Extract the [X, Y] coordinate from the center of the cell holding the provided text.  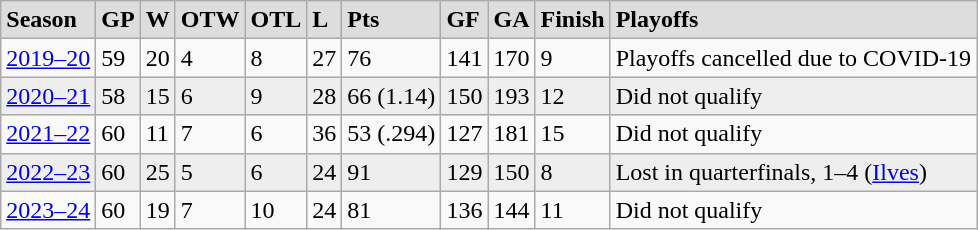
66 (1.14) [392, 96]
58 [118, 96]
141 [464, 58]
81 [392, 210]
193 [512, 96]
27 [324, 58]
127 [464, 134]
4 [210, 58]
10 [276, 210]
Playoffs cancelled due to COVID-19 [794, 58]
Finish [572, 20]
GF [464, 20]
2023–24 [48, 210]
Pts [392, 20]
5 [210, 172]
59 [118, 58]
L [324, 20]
OTW [210, 20]
Season [48, 20]
25 [158, 172]
OTL [276, 20]
GP [118, 20]
GA [512, 20]
2020–21 [48, 96]
181 [512, 134]
2019–20 [48, 58]
19 [158, 210]
170 [512, 58]
136 [464, 210]
12 [572, 96]
76 [392, 58]
W [158, 20]
91 [392, 172]
20 [158, 58]
36 [324, 134]
144 [512, 210]
Lost in quarterfinals, 1–4 (Ilves) [794, 172]
53 (.294) [392, 134]
2021–22 [48, 134]
28 [324, 96]
2022–23 [48, 172]
129 [464, 172]
Playoffs [794, 20]
